Locate the cell with the specified text and output its (x, y) center coordinate. 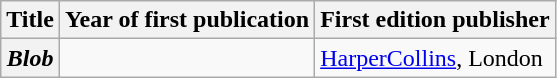
Title (30, 20)
HarperCollins, London (435, 58)
Blob (30, 58)
First edition publisher (435, 20)
Year of first publication (186, 20)
